Pinpoint the cell where the given text exists, returning its (X, Y) midpoint coordinate. 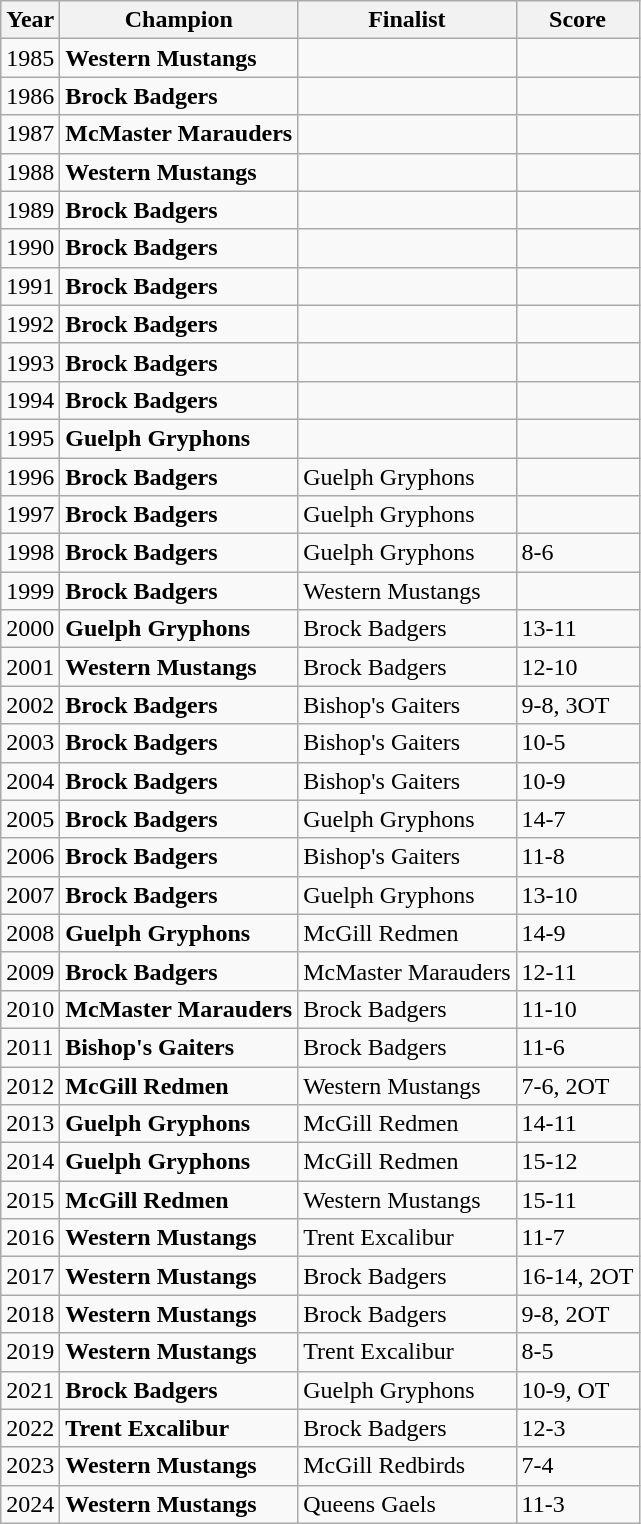
11-10 (578, 1009)
2011 (30, 1047)
8-5 (578, 1352)
1989 (30, 210)
2009 (30, 971)
10-9, OT (578, 1390)
9-8, 3OT (578, 705)
2004 (30, 781)
2012 (30, 1085)
11-6 (578, 1047)
Champion (179, 20)
12-11 (578, 971)
1988 (30, 172)
1993 (30, 362)
2006 (30, 857)
1985 (30, 58)
13-11 (578, 629)
14-11 (578, 1124)
13-10 (578, 895)
2017 (30, 1276)
2016 (30, 1238)
1991 (30, 286)
15-11 (578, 1200)
11-8 (578, 857)
1999 (30, 591)
2005 (30, 819)
11-7 (578, 1238)
11-3 (578, 1504)
2018 (30, 1314)
1986 (30, 96)
15-12 (578, 1162)
2000 (30, 629)
2013 (30, 1124)
14-9 (578, 933)
1994 (30, 400)
2002 (30, 705)
2014 (30, 1162)
Year (30, 20)
1995 (30, 438)
10-9 (578, 781)
9-8, 2OT (578, 1314)
2021 (30, 1390)
2008 (30, 933)
2010 (30, 1009)
12-10 (578, 667)
McGill Redbirds (407, 1466)
1998 (30, 553)
Finalist (407, 20)
2023 (30, 1466)
Score (578, 20)
2019 (30, 1352)
12-3 (578, 1428)
1992 (30, 324)
1990 (30, 248)
1996 (30, 477)
14-7 (578, 819)
2003 (30, 743)
2024 (30, 1504)
1987 (30, 134)
2015 (30, 1200)
2007 (30, 895)
1997 (30, 515)
10-5 (578, 743)
2001 (30, 667)
2022 (30, 1428)
7-6, 2OT (578, 1085)
8-6 (578, 553)
16-14, 2OT (578, 1276)
7-4 (578, 1466)
Queens Gaels (407, 1504)
